Detect which cell encompasses the target text, then output its (X, Y) center coordinate. 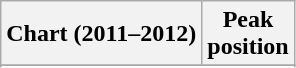
Peakposition (248, 34)
Chart (2011–2012) (102, 34)
